Return the (X, Y) coordinate for the center point of the cell that contains the specified text.  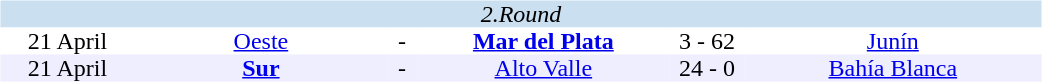
Junín (892, 42)
2.Round (520, 14)
Bahía Blanca (892, 68)
Mar del Plata (544, 42)
Alto Valle (544, 68)
Oeste (262, 42)
3 - 62 (707, 42)
24 - 0 (707, 68)
Sur (262, 68)
